From the cell containing the given text, extract its center point as [X, Y] coordinate. 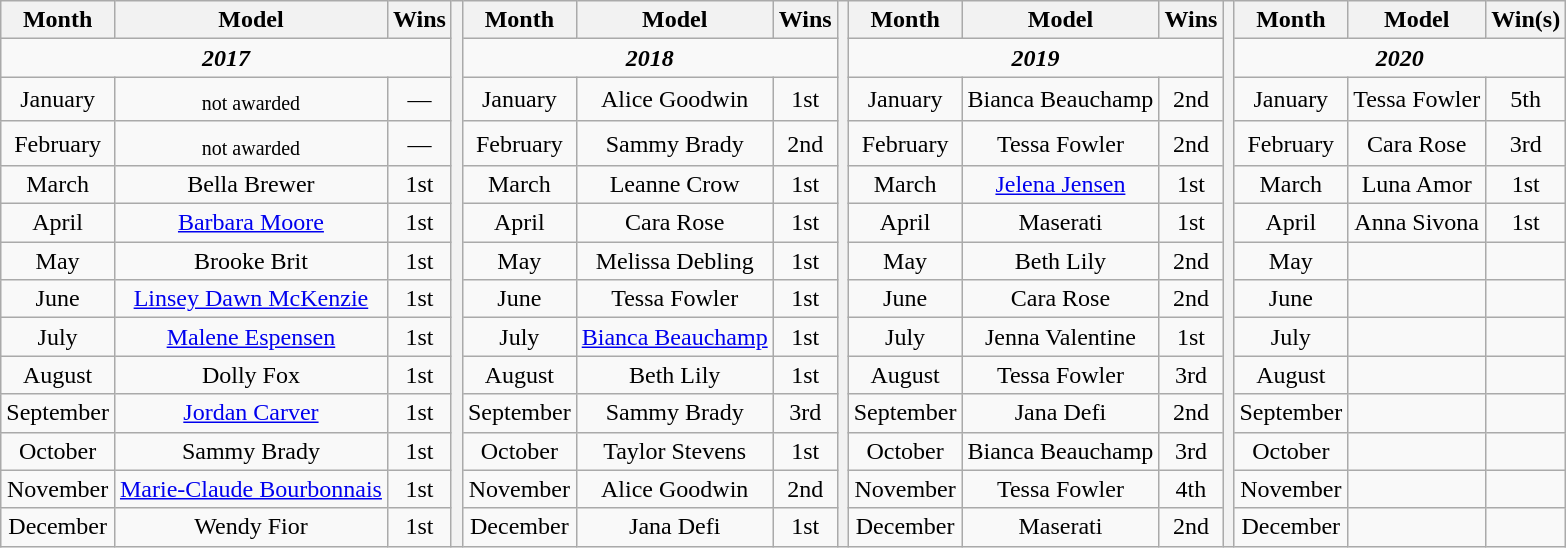
Jenna Valentine [1060, 337]
2019 [1036, 58]
Melissa Debling [674, 261]
Linsey Dawn McKenzie [250, 299]
Jelena Jensen [1060, 185]
Wendy Fior [250, 527]
5th [1526, 99]
Bella Brewer [250, 185]
Brooke Brit [250, 261]
4th [1191, 489]
Dolly Fox [250, 375]
Jordan Carver [250, 413]
Win(s) [1526, 20]
2018 [650, 58]
Marie-Claude Bourbonnais [250, 489]
2017 [226, 58]
Luna Amor [1417, 185]
2020 [1400, 58]
Taylor Stevens [674, 451]
Leanne Crow [674, 185]
Malene Espensen [250, 337]
Barbara Moore [250, 223]
Anna Sivona [1417, 223]
